Provide the (X, Y) coordinate of the cell's center where the given text is located.  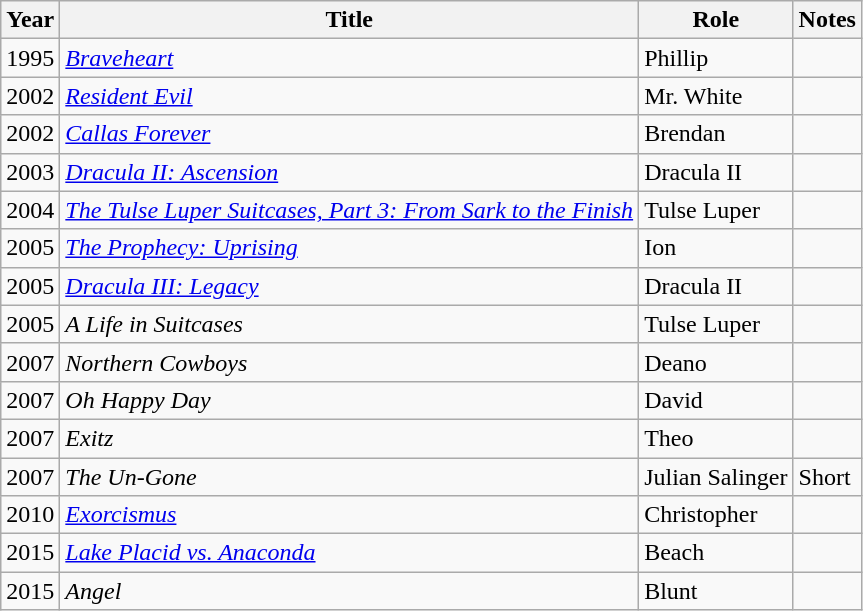
A Life in Suitcases (350, 324)
Christopher (716, 515)
Callas Forever (350, 134)
Role (716, 20)
Deano (716, 362)
2004 (30, 210)
Ion (716, 248)
Mr. White (716, 96)
Year (30, 20)
Theo (716, 438)
Blunt (716, 591)
Exitz (350, 438)
Angel (350, 591)
2010 (30, 515)
The Un-Gone (350, 477)
Resident Evil (350, 96)
Exorcismus (350, 515)
Short (827, 477)
1995 (30, 58)
Oh Happy Day (350, 400)
2003 (30, 172)
Julian Salinger (716, 477)
Beach (716, 553)
The Tulse Luper Suitcases, Part 3: From Sark to the Finish (350, 210)
Title (350, 20)
Phillip (716, 58)
Dracula II: Ascension (350, 172)
Brendan (716, 134)
David (716, 400)
Northern Cowboys (350, 362)
Dracula III: Legacy (350, 286)
Notes (827, 20)
Lake Placid vs. Anaconda (350, 553)
The Prophecy: Uprising (350, 248)
Braveheart (350, 58)
